Output the [x, y] coordinate of the center of the cell containing the given text.  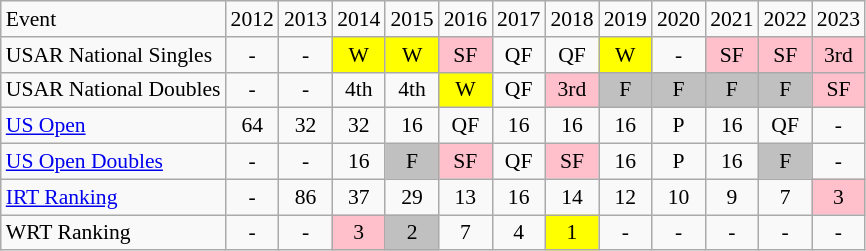
WRT Ranking [114, 233]
2012 [252, 19]
9 [732, 197]
US Open [114, 126]
2016 [466, 19]
64 [252, 126]
37 [358, 197]
2015 [412, 19]
Event [114, 19]
USAR National Singles [114, 55]
2014 [358, 19]
2 [412, 233]
2013 [306, 19]
4 [518, 233]
29 [412, 197]
2018 [572, 19]
10 [678, 197]
US Open Doubles [114, 162]
2023 [838, 19]
2021 [732, 19]
USAR National Doubles [114, 90]
14 [572, 197]
2022 [786, 19]
13 [466, 197]
2019 [626, 19]
2020 [678, 19]
86 [306, 197]
IRT Ranking [114, 197]
1 [572, 233]
12 [626, 197]
2017 [518, 19]
